Identify which cell holds the provided text, then report its (X, Y) central coordinate. 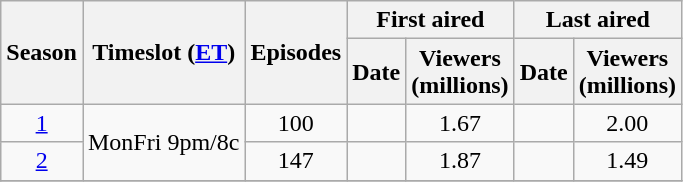
MonFri 9pm/8c (163, 142)
100 (296, 123)
First aired (430, 20)
1.67 (460, 123)
Episodes (296, 52)
147 (296, 161)
1.49 (627, 161)
2 (42, 161)
Season (42, 52)
2.00 (627, 123)
Timeslot (ET) (163, 52)
1.87 (460, 161)
1 (42, 123)
Last aired (598, 20)
